From the cell containing the given text, extract its center point as [X, Y] coordinate. 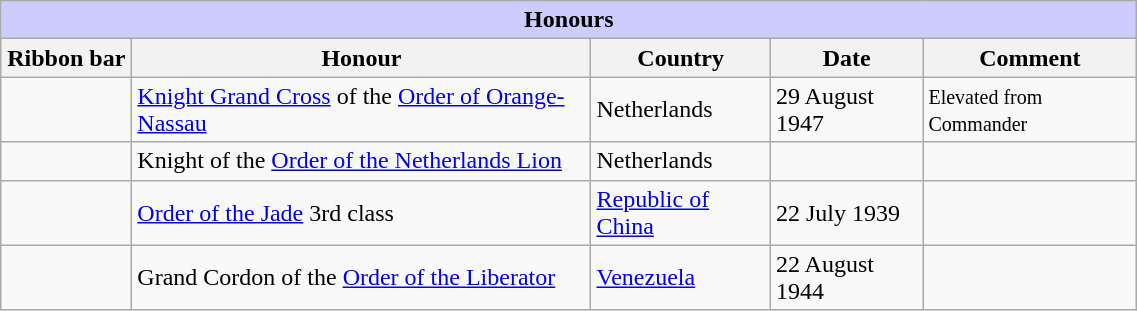
Comment [1030, 58]
Honours [569, 20]
Grand Cordon of the Order of the Liberator [362, 278]
Knight of the Order of the Netherlands Lion [362, 161]
Country [680, 58]
Republic of China [680, 212]
Ribbon bar [66, 58]
Order of the Jade 3rd class [362, 212]
Honour [362, 58]
Elevated from Commander [1030, 110]
Venezuela [680, 278]
Date [846, 58]
Knight Grand Cross of the Order of Orange-Nassau [362, 110]
22 July 1939 [846, 212]
22 August 1944 [846, 278]
29 August 1947 [846, 110]
